Identify which cell holds the provided text, then report its (X, Y) central coordinate. 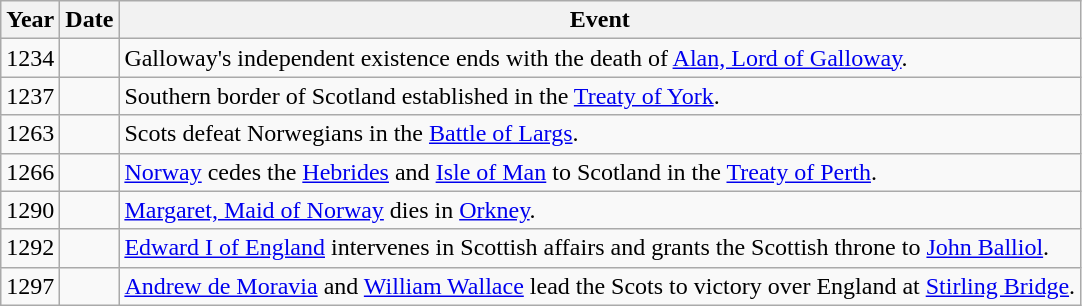
1234 (30, 58)
Scots defeat Norwegians in the Battle of Largs. (600, 134)
1292 (30, 248)
1266 (30, 172)
1290 (30, 210)
Southern border of Scotland established in the Treaty of York. (600, 96)
Year (30, 20)
Andrew de Moravia and William Wallace lead the Scots to victory over England at Stirling Bridge. (600, 286)
Event (600, 20)
Norway cedes the Hebrides and Isle of Man to Scotland in the Treaty of Perth. (600, 172)
Date (90, 20)
Edward I of England intervenes in Scottish affairs and grants the Scottish throne to John Balliol. (600, 248)
1237 (30, 96)
1297 (30, 286)
Margaret, Maid of Norway dies in Orkney. (600, 210)
Galloway's independent existence ends with the death of Alan, Lord of Galloway. (600, 58)
1263 (30, 134)
